Search for the cell housing the specified text and yield its [x, y] center coordinate. 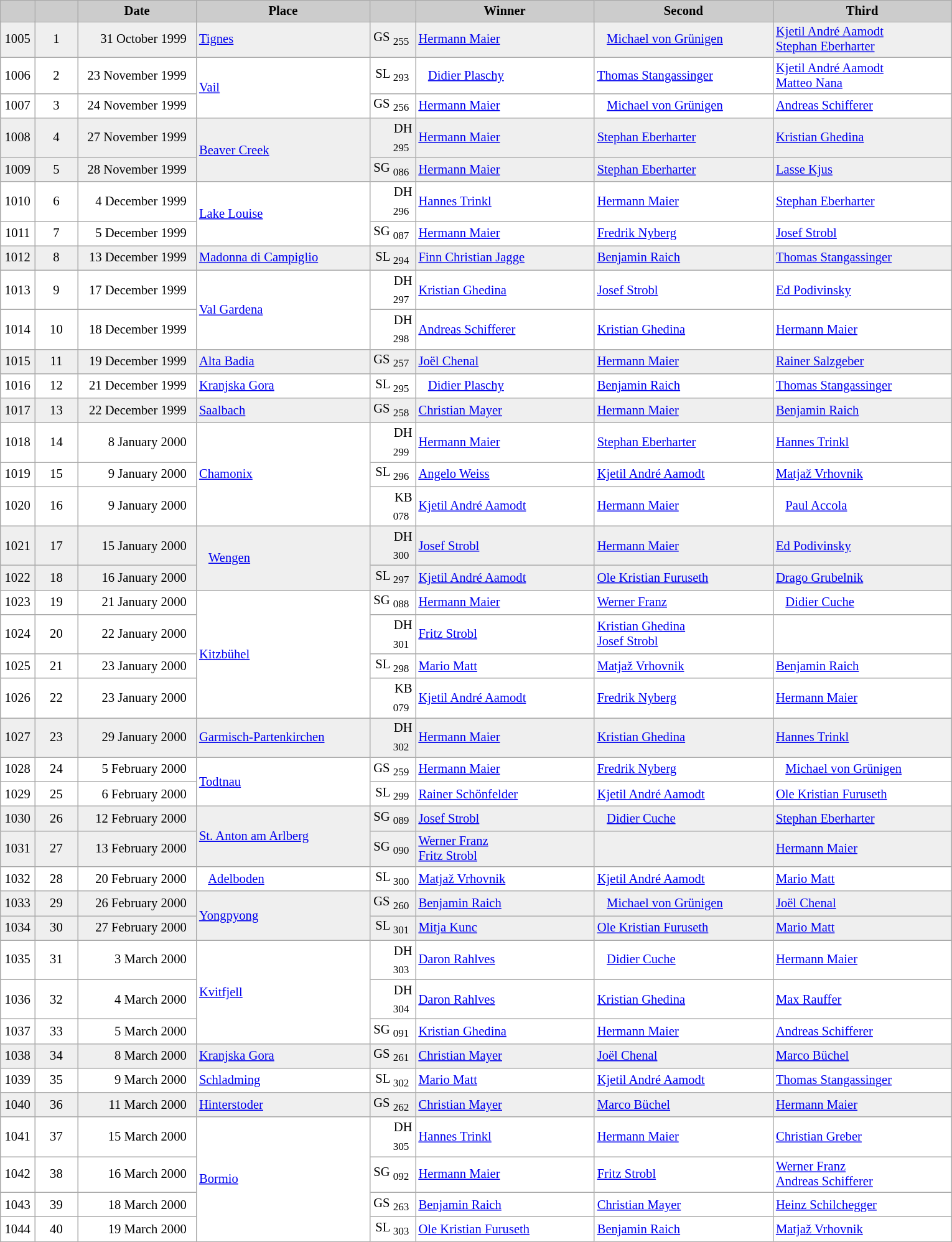
1027 [17, 737]
26 February 2000 [137, 903]
3 March 2000 [137, 960]
1010 [17, 202]
1040 [17, 1105]
Third [862, 11]
21 [57, 666]
SG 092 [393, 1174]
1038 [17, 1055]
16 [57, 507]
1019 [17, 474]
31 [57, 960]
DH 299 [393, 442]
Place [283, 11]
Bormio [283, 1179]
1007 [17, 106]
Rainer Salzgeber [862, 361]
20 [57, 633]
16 March 2000 [137, 1174]
SL 295 [393, 386]
18 December 1999 [137, 329]
SL 296 [393, 474]
Saalbach [283, 411]
Kitzbühel [283, 654]
SG 089 [393, 818]
DH 301 [393, 633]
Yongpyong [283, 916]
SL 299 [393, 794]
1018 [17, 442]
Drago Grubelnik [862, 577]
1021 [17, 545]
1012 [17, 258]
1030 [17, 818]
Finn Christian Jagge [505, 258]
KB 078 [393, 507]
15 January 2000 [137, 545]
15 [57, 474]
St. Anton am Arlberg [283, 836]
16 January 2000 [137, 577]
1011 [17, 233]
1022 [17, 577]
22 December 1999 [137, 411]
1 [57, 39]
SG 086 [393, 169]
1034 [17, 927]
Winner [505, 11]
Tignes [283, 39]
12 [57, 386]
1005 [17, 39]
5 February 2000 [137, 769]
Madonna di Campiglio [283, 258]
23 [57, 737]
SG 091 [393, 1030]
8 January 2000 [137, 442]
31 October 1999 [137, 39]
DH 297 [393, 290]
20 February 2000 [137, 879]
Paul Accola [862, 507]
2 [57, 75]
GS 263 [393, 1205]
SL 303 [393, 1228]
3 [57, 106]
Alta Badia [283, 361]
GS 255 [393, 39]
DH 302 [393, 737]
DH 298 [393, 329]
SG 090 [393, 849]
DH 305 [393, 1136]
1009 [17, 169]
SL 297 [393, 577]
1043 [17, 1205]
4 March 2000 [137, 999]
8 March 2000 [137, 1055]
5 [57, 169]
1029 [17, 794]
24 November 1999 [137, 106]
38 [57, 1174]
35 [57, 1080]
13 [57, 411]
Todtnau [283, 782]
32 [57, 999]
1008 [17, 137]
9 March 2000 [137, 1080]
1006 [17, 75]
15 March 2000 [137, 1136]
1015 [17, 361]
Schladming [283, 1080]
34 [57, 1055]
Second [683, 11]
1016 [17, 386]
Kjetil André Aamodt Stephan Eberharter [862, 39]
8 [57, 258]
14 [57, 442]
29 January 2000 [137, 737]
Max Rauffer [862, 999]
Chamonix [283, 474]
19 December 1999 [137, 361]
1039 [17, 1080]
23 November 1999 [137, 75]
DH 296 [393, 202]
19 [57, 602]
1020 [17, 507]
SL 302 [393, 1080]
4 December 1999 [137, 202]
Angelo Weiss [505, 474]
7 [57, 233]
40 [57, 1228]
Kristian Ghedina Josef Strobl [683, 633]
1042 [17, 1174]
Vail [283, 87]
KB 079 [393, 698]
DH 295 [393, 137]
1044 [17, 1228]
30 [57, 927]
33 [57, 1030]
1036 [17, 999]
1026 [17, 698]
1014 [17, 329]
SL 301 [393, 927]
11 [57, 361]
Wengen [283, 558]
1024 [17, 633]
37 [57, 1136]
GS 259 [393, 769]
Heinz Schilchegger [862, 1205]
GS 256 [393, 106]
Kvitfjell [283, 992]
SL 300 [393, 879]
Werner Franz Fritz Strobl [505, 849]
1025 [17, 666]
Garmisch-Partenkirchen [283, 737]
12 February 2000 [137, 818]
39 [57, 1205]
1017 [17, 411]
1032 [17, 879]
22 [57, 698]
6 February 2000 [137, 794]
24 [57, 769]
1031 [17, 849]
19 March 2000 [137, 1228]
29 [57, 903]
Christian Greber [862, 1136]
SL 293 [393, 75]
Lasse Kjus [862, 169]
28 [57, 879]
1041 [17, 1136]
18 March 2000 [137, 1205]
4 [57, 137]
1023 [17, 602]
DH 300 [393, 545]
25 [57, 794]
6 [57, 202]
SG 088 [393, 602]
27 February 2000 [137, 927]
13 December 1999 [137, 258]
Kjetil André Aamodt Matteo Nana [862, 75]
10 [57, 329]
26 [57, 818]
GS 260 [393, 903]
28 November 1999 [137, 169]
Lake Louise [283, 214]
GS 257 [393, 361]
17 [57, 545]
21 January 2000 [137, 602]
5 December 1999 [137, 233]
1035 [17, 960]
GS 262 [393, 1105]
SL 298 [393, 666]
5 March 2000 [137, 1030]
18 [57, 577]
17 December 1999 [137, 290]
1013 [17, 290]
Date [137, 11]
21 December 1999 [137, 386]
11 March 2000 [137, 1105]
Mitja Kunc [505, 927]
1028 [17, 769]
27 [57, 849]
Werner Franz [683, 602]
GS 261 [393, 1055]
Val Gardena [283, 310]
SL 294 [393, 258]
Adelboden [283, 879]
DH 303 [393, 960]
GS 258 [393, 411]
13 February 2000 [137, 849]
Werner Franz Andreas Schifferer [862, 1174]
36 [57, 1105]
SG 087 [393, 233]
27 November 1999 [137, 137]
Beaver Creek [283, 149]
Rainer Schönfelder [505, 794]
1037 [17, 1030]
9 [57, 290]
Hinterstoder [283, 1105]
22 January 2000 [137, 633]
DH 304 [393, 999]
1033 [17, 903]
